Search for the cell housing the specified text and yield its (x, y) center coordinate. 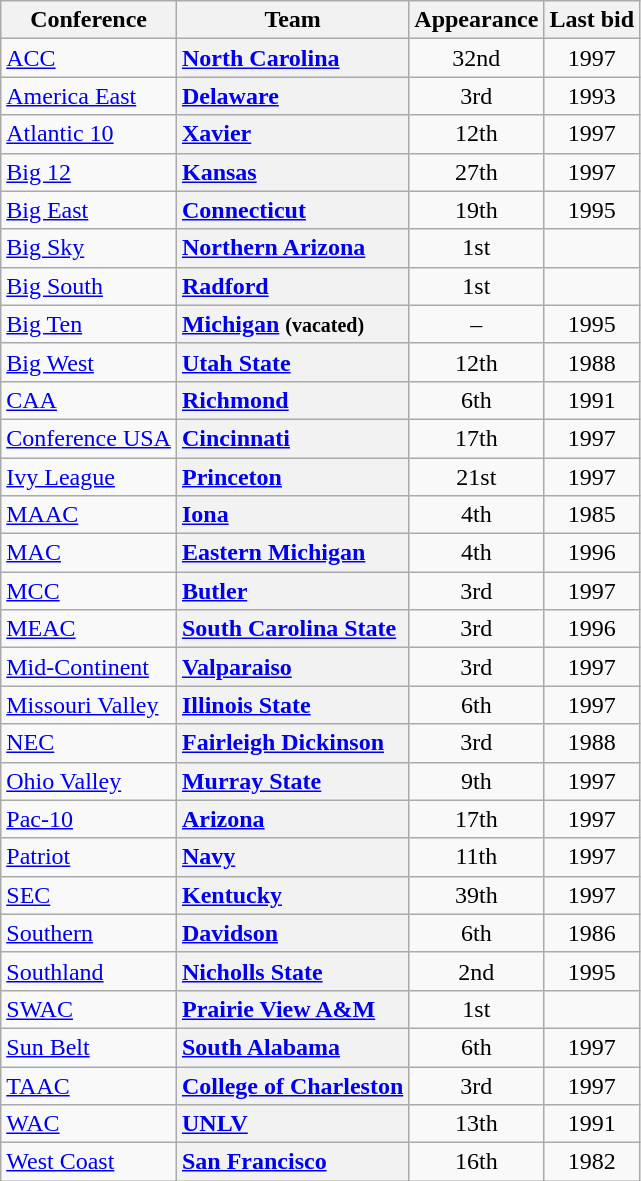
Utah State (292, 362)
2nd (476, 971)
MCC (89, 591)
Big West (89, 362)
21st (476, 477)
Mid-Continent (89, 667)
NEC (89, 743)
32nd (476, 58)
MAC (89, 553)
Xavier (292, 134)
MEAC (89, 629)
Butler (292, 591)
Atlantic 10 (89, 134)
Kansas (292, 172)
Appearance (476, 20)
1993 (592, 96)
Team (292, 20)
19th (476, 210)
Northern Arizona (292, 248)
Conference (89, 20)
SEC (89, 895)
Richmond (292, 400)
Prairie View A&M (292, 1009)
16th (476, 1162)
Patriot (89, 857)
Murray State (292, 781)
Big Sky (89, 248)
Iona (292, 515)
11th (476, 857)
9th (476, 781)
13th (476, 1124)
1986 (592, 933)
Connecticut (292, 210)
North Carolina (292, 58)
Delaware (292, 96)
UNLV (292, 1124)
27th (476, 172)
Ivy League (89, 477)
Last bid (592, 20)
Pac-10 (89, 819)
Ohio Valley (89, 781)
Eastern Michigan (292, 553)
Southern (89, 933)
Kentucky (292, 895)
ACC (89, 58)
San Francisco (292, 1162)
Fairleigh Dickinson (292, 743)
1985 (592, 515)
Missouri Valley (89, 705)
TAAC (89, 1085)
WAC (89, 1124)
West Coast (89, 1162)
South Alabama (292, 1047)
MAAC (89, 515)
Navy (292, 857)
Radford (292, 286)
Davidson (292, 933)
– (476, 324)
Big South (89, 286)
CAA (89, 400)
Princeton (292, 477)
SWAC (89, 1009)
Valparaiso (292, 667)
Sun Belt (89, 1047)
America East (89, 96)
Big 12 (89, 172)
Illinois State (292, 705)
Cincinnati (292, 438)
1982 (592, 1162)
39th (476, 895)
Arizona (292, 819)
Big East (89, 210)
South Carolina State (292, 629)
Michigan (vacated) (292, 324)
Nicholls State (292, 971)
Conference USA (89, 438)
Big Ten (89, 324)
Southland (89, 971)
College of Charleston (292, 1085)
